Determine the [X, Y] coordinate at the center of the cell enclosing the given text.  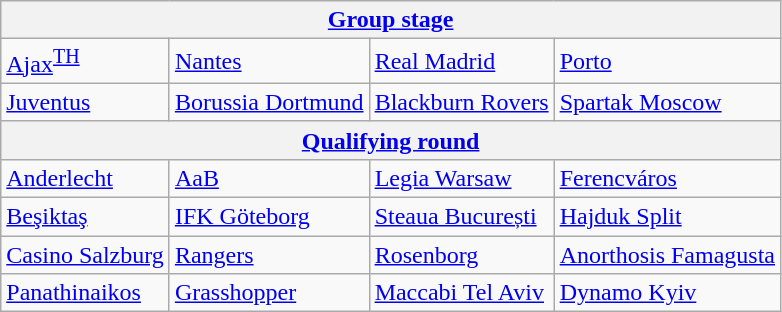
Steaua București [462, 217]
Group stage [391, 20]
Dynamo Kyiv [667, 293]
Porto [667, 62]
Rosenborg [462, 255]
Casino Salzburg [86, 255]
Beşiktaş [86, 217]
Nantes [269, 62]
Legia Warsaw [462, 178]
AjaxTH [86, 62]
Juventus [86, 102]
AaB [269, 178]
Qualifying round [391, 140]
Panathinaikos [86, 293]
Anderlecht [86, 178]
Grasshopper [269, 293]
Hajduk Split [667, 217]
Real Madrid [462, 62]
Borussia Dortmund [269, 102]
Spartak Moscow [667, 102]
IFK Göteborg [269, 217]
Blackburn Rovers [462, 102]
Anorthosis Famagusta [667, 255]
Ferencváros [667, 178]
Rangers [269, 255]
Maccabi Tel Aviv [462, 293]
